Locate the cell with the specified text and output its (X, Y) center coordinate. 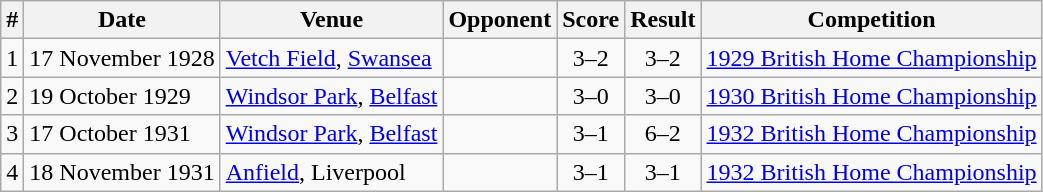
17 October 1931 (122, 134)
4 (12, 172)
3 (12, 134)
Opponent (500, 20)
1929 British Home Championship (872, 58)
Score (591, 20)
Vetch Field, Swansea (332, 58)
1930 British Home Championship (872, 96)
Result (663, 20)
Venue (332, 20)
19 October 1929 (122, 96)
# (12, 20)
17 November 1928 (122, 58)
Date (122, 20)
Anfield, Liverpool (332, 172)
2 (12, 96)
1 (12, 58)
Competition (872, 20)
6–2 (663, 134)
18 November 1931 (122, 172)
